Extract the [X, Y] coordinate from the center of the cell holding the provided text.  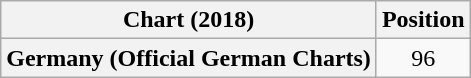
Germany (Official German Charts) [189, 58]
Position [423, 20]
96 [423, 58]
Chart (2018) [189, 20]
